Return [x, y] of the center of cell containing provided text 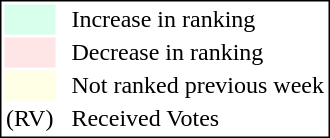
Not ranked previous week [198, 85]
Increase in ranking [198, 19]
Decrease in ranking [198, 53]
(RV) [29, 119]
Received Votes [198, 119]
